For the text-containing cell, return its midpoint in [X, Y] coordinate format. 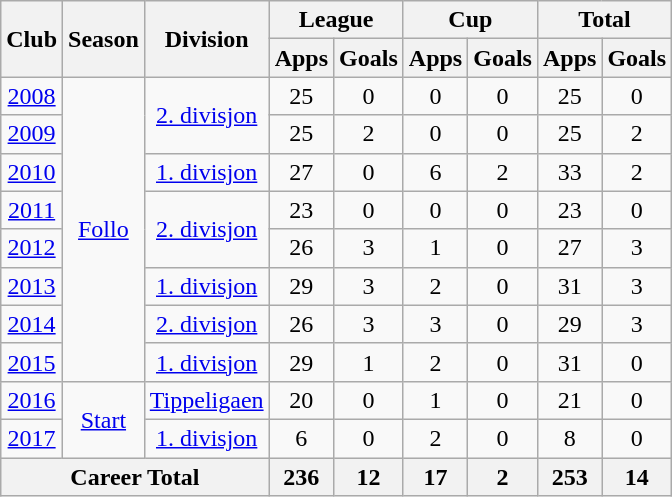
2014 [32, 324]
Follo [104, 229]
Division [206, 39]
8 [569, 438]
12 [369, 477]
21 [569, 400]
2008 [32, 96]
253 [569, 477]
2011 [32, 210]
33 [569, 172]
2017 [32, 438]
2010 [32, 172]
17 [435, 477]
2013 [32, 286]
Cup [470, 20]
Total [604, 20]
Start [104, 419]
Career Total [135, 477]
236 [301, 477]
League [336, 20]
2012 [32, 248]
2009 [32, 134]
2016 [32, 400]
14 [637, 477]
20 [301, 400]
Tippeligaen [206, 400]
2015 [32, 362]
Season [104, 39]
Club [32, 39]
